Return the (X, Y) coordinate for the center point of the cell that contains the specified text.  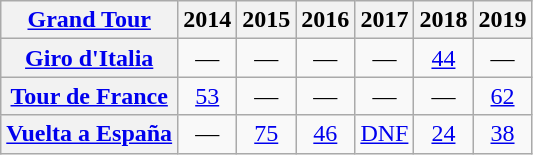
46 (326, 134)
DNF (384, 134)
Vuelta a España (90, 134)
2014 (208, 20)
53 (208, 96)
2015 (266, 20)
2017 (384, 20)
Grand Tour (90, 20)
2016 (326, 20)
62 (502, 96)
38 (502, 134)
2019 (502, 20)
2018 (444, 20)
Tour de France (90, 96)
44 (444, 58)
Giro d'Italia (90, 58)
24 (444, 134)
75 (266, 134)
